Output the [x, y] coordinate of the center of the cell containing the given text.  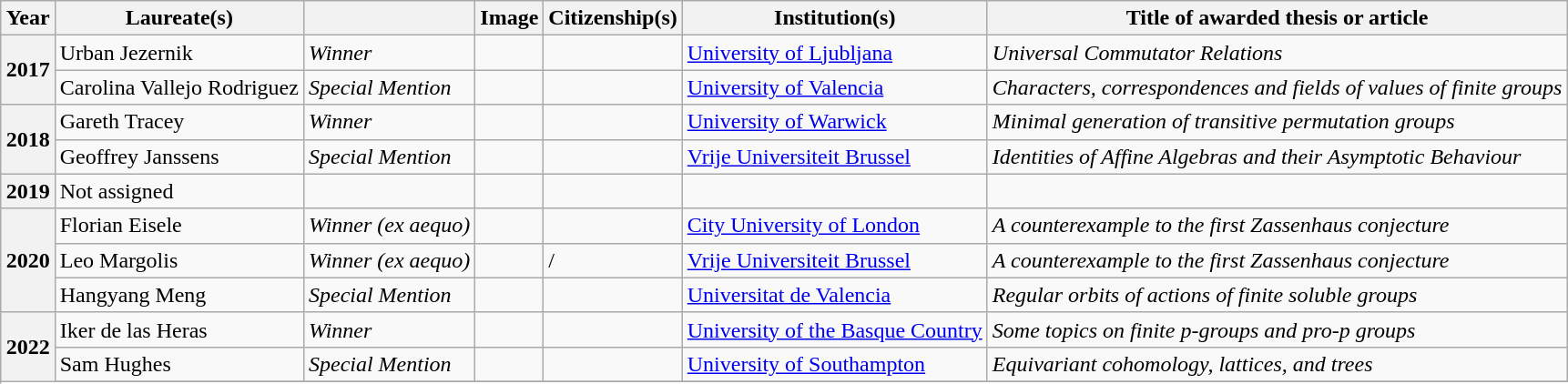
Geoffrey Janssens [178, 157]
Sam Hughes [178, 364]
Identities of Affine Algebras and their Asymptotic Behaviour [1277, 157]
/ [613, 260]
Image [510, 18]
Urban Jezernik [178, 53]
University of Southampton [834, 364]
Equivariant cohomology, lattices, and trees [1277, 364]
Citizenship(s) [613, 18]
Leo Margolis [178, 260]
Iker de las Heras [178, 329]
Year [27, 18]
Characters, correspondences and fields of values of finite groups [1277, 87]
Laureate(s) [178, 18]
University of the Basque Country [834, 329]
2017 [27, 70]
University of Ljubljana [834, 53]
Universal Commutator Relations [1277, 53]
2022 [27, 347]
Minimal generation of transitive permutation groups [1277, 122]
2018 [27, 139]
Some topics on finite p-groups and pro-p groups [1277, 329]
Title of awarded thesis or article [1277, 18]
Carolina Vallejo Rodriguez [178, 87]
2020 [27, 260]
Institution(s) [834, 18]
City University of London [834, 226]
Universitat de Valencia [834, 295]
Gareth Tracey [178, 122]
Regular orbits of actions of finite soluble groups [1277, 295]
Not assigned [178, 191]
Florian Eisele [178, 226]
2019 [27, 191]
University of Valencia [834, 87]
University of Warwick [834, 122]
Hangyang Meng [178, 295]
